Return [X, Y] of the center of cell containing provided text 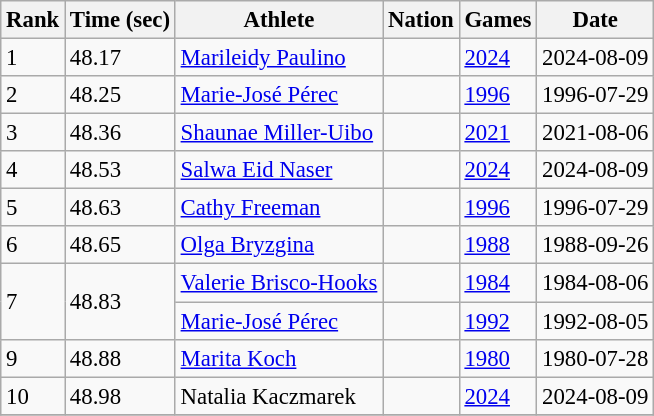
1992 [498, 321]
9 [33, 358]
3 [33, 133]
1980 [498, 358]
2021-08-06 [596, 133]
Salwa Eid Naser [278, 170]
1992-08-05 [596, 321]
Marileidy Paulino [278, 58]
48.25 [120, 95]
Natalia Kaczmarek [278, 396]
Cathy Freeman [278, 208]
Marita Koch [278, 358]
6 [33, 245]
48.17 [120, 58]
10 [33, 396]
48.63 [120, 208]
4 [33, 170]
Rank [33, 20]
Nation [421, 20]
Shaunae Miller-Uibo [278, 133]
1984 [498, 283]
Date [596, 20]
1988-09-26 [596, 245]
48.36 [120, 133]
Athlete [278, 20]
48.88 [120, 358]
1988 [498, 245]
7 [33, 302]
Games [498, 20]
48.65 [120, 245]
5 [33, 208]
48.83 [120, 302]
1984-08-06 [596, 283]
48.98 [120, 396]
2021 [498, 133]
2 [33, 95]
1980-07-28 [596, 358]
1 [33, 58]
Valerie Brisco-Hooks [278, 283]
48.53 [120, 170]
Time (sec) [120, 20]
Olga Bryzgina [278, 245]
